Return (x, y) of the center of cell containing provided text 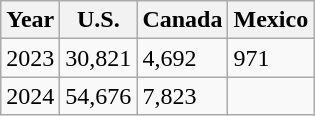
30,821 (98, 58)
Mexico (271, 20)
54,676 (98, 96)
971 (271, 58)
2023 (30, 58)
7,823 (182, 96)
Year (30, 20)
4,692 (182, 58)
U.S. (98, 20)
2024 (30, 96)
Canada (182, 20)
